Capture the cell that displays the provided text and extract its (x, y) central coordinate. 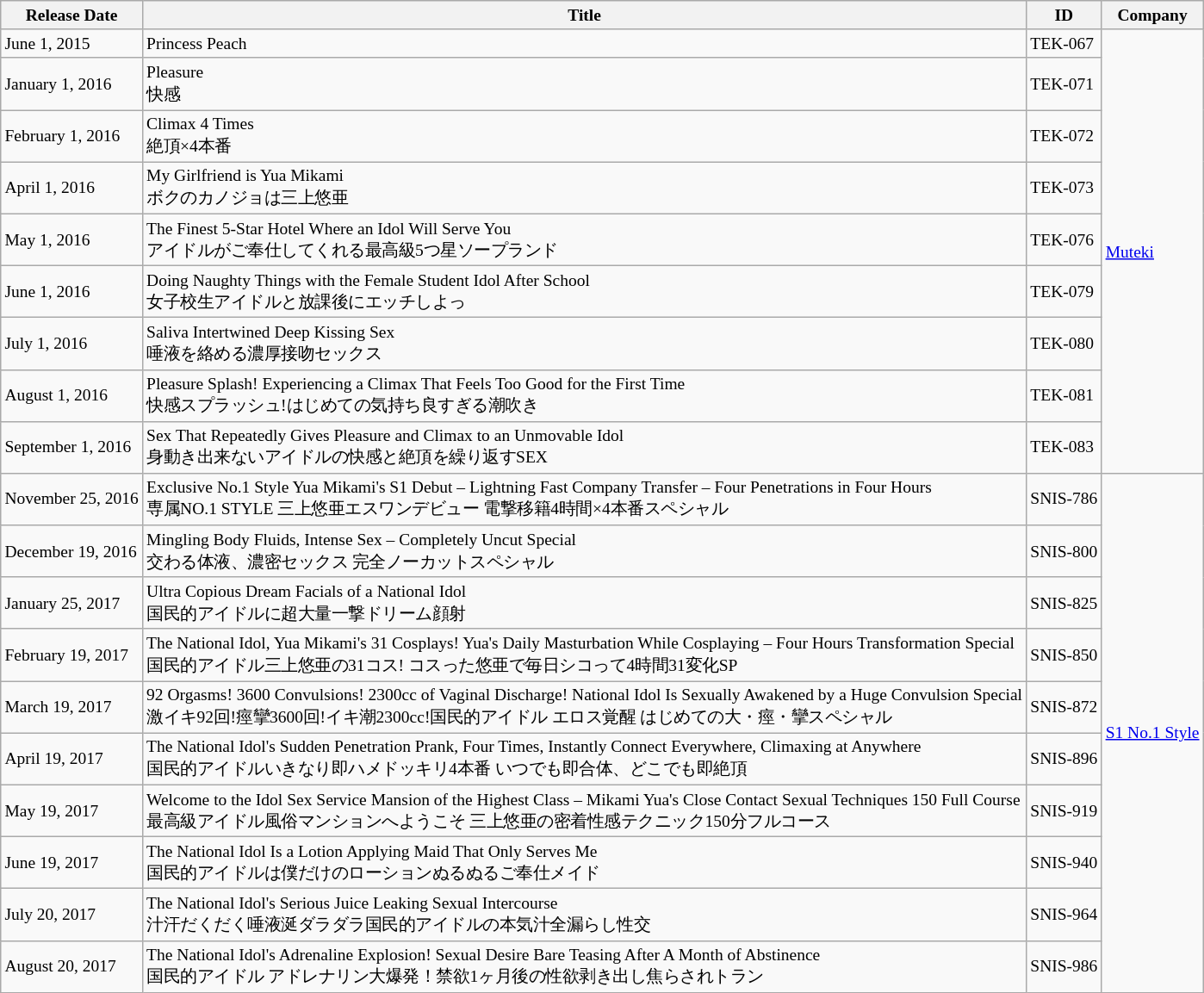
TEK-076 (1064, 239)
Pleasure快感 (584, 84)
The National Idol Is a Lotion Applying Maid That Only Serves Me国民的アイドルは僕だけのローションぬるぬるご奉仕メイド (584, 863)
SNIS-919 (1064, 810)
Pleasure Splash! Experiencing a Climax That Feels Too Good for the First Time快感スプラッシュ!はじめての気持ち良すぎる潮吹き (584, 395)
August 20, 2017 (72, 966)
Company (1152, 16)
Ultra Copious Dream Facials of a National Idol国民的アイドルに超大量一撃ドリーム顔射 (584, 603)
Climax 4 Times絶頂×4本番 (584, 136)
TEK-072 (1064, 136)
May 1, 2016 (72, 239)
August 1, 2016 (72, 395)
TEK-080 (1064, 344)
February 19, 2017 (72, 655)
July 1, 2016 (72, 344)
ID (1064, 16)
The Finest 5-Star Hotel Where an Idol Will Serve Youアイドルがご奉仕してくれる最高級5つ星ソープランド (584, 239)
TEK-079 (1064, 291)
SNIS-896 (1064, 759)
SNIS-800 (1064, 551)
SNIS-872 (1064, 707)
The National Idol's Adrenaline Explosion! Sexual Desire Bare Teasing After A Month of Abstinence国民的アイドル アドレナリン大爆発！禁欲1ヶ月後の性欲剥き出し焦らされトラン (584, 966)
TEK-083 (1064, 447)
June 1, 2015 (72, 43)
Title (584, 16)
SNIS-964 (1064, 915)
Sex That Repeatedly Gives Pleasure and Climax to an Unmovable Idol身動き出来ないアイドルの快感と絶頂を繰り返すSEX (584, 447)
September 1, 2016 (72, 447)
Doing Naughty Things with the Female Student Idol After School女子校生アイドルと放課後にエッチしよっ (584, 291)
TEK-081 (1064, 395)
S1 No.1 Style (1152, 734)
SNIS-786 (1064, 500)
SNIS-986 (1064, 966)
TEK-071 (1064, 84)
January 1, 2016 (72, 84)
April 19, 2017 (72, 759)
Mingling Body Fluids, Intense Sex – Completely Uncut Special交わる体液、濃密セックス 完全ノーカットスペシャル (584, 551)
TEK-067 (1064, 43)
SNIS-825 (1064, 603)
April 1, 2016 (72, 188)
My Girlfriend is Yua Mikamiボクのカノジョは三上悠亜 (584, 188)
TEK-073 (1064, 188)
Muteki (1152, 251)
SNIS-850 (1064, 655)
The National Idol's Serious Juice Leaking Sexual Intercourse汁汗だくだく唾液涎ダラダラ国民的アイドルの本気汁全漏らし性交 (584, 915)
December 19, 2016 (72, 551)
SNIS-940 (1064, 863)
June 19, 2017 (72, 863)
November 25, 2016 (72, 500)
Saliva Intertwined Deep Kissing Sex唾液を絡める濃厚接吻セックス (584, 344)
May 19, 2017 (72, 810)
Release Date (72, 16)
January 25, 2017 (72, 603)
The National Idol's Sudden Penetration Prank, Four Times, Instantly Connect Everywhere, Climaxing at Anywhere国民的アイドルいきなり即ハメドッキリ4本番 いつでも即合体、どこでも即絶頂 (584, 759)
February 1, 2016 (72, 136)
July 20, 2017 (72, 915)
March 19, 2017 (72, 707)
June 1, 2016 (72, 291)
Princess Peach (584, 43)
